Pinpoint the cell where the given text exists, returning its (x, y) midpoint coordinate. 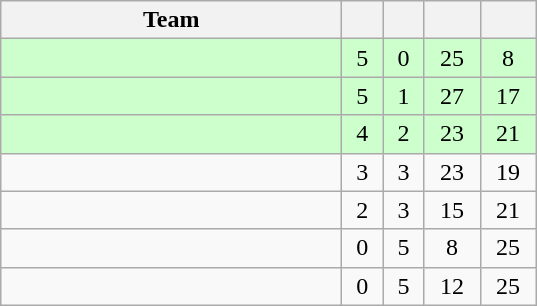
19 (508, 172)
27 (452, 96)
Team (172, 20)
4 (362, 134)
15 (452, 210)
17 (508, 96)
1 (404, 96)
12 (452, 286)
